Provide the (x, y) coordinate of the cell's center where the given text is located.  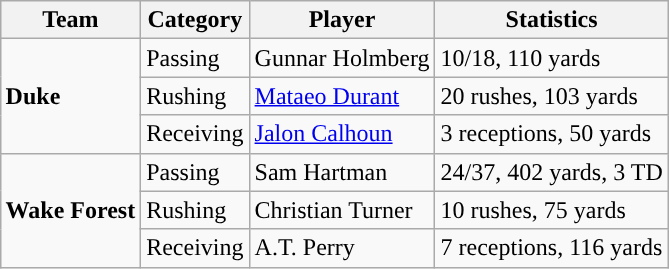
Christian Turner (342, 210)
24/37, 402 yards, 3 TD (552, 172)
Player (342, 20)
A.T. Perry (342, 248)
3 receptions, 50 yards (552, 134)
20 rushes, 103 yards (552, 96)
Team (70, 20)
10 rushes, 75 yards (552, 210)
Category (195, 20)
Duke (70, 96)
Sam Hartman (342, 172)
Wake Forest (70, 210)
Mataeo Durant (342, 96)
Gunnar Holmberg (342, 58)
Jalon Calhoun (342, 134)
7 receptions, 116 yards (552, 248)
10/18, 110 yards (552, 58)
Statistics (552, 20)
